Identify which cell holds the provided text, then report its (X, Y) central coordinate. 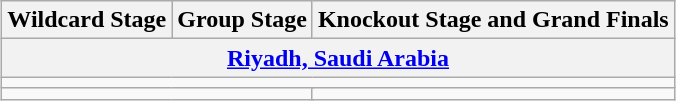
Group Stage (242, 20)
Riyadh, Saudi Arabia (338, 58)
Wildcard Stage (87, 20)
Knockout Stage and Grand Finals (493, 20)
